Find where the given text appears and provide that cell's center as [x, y] coordinate. 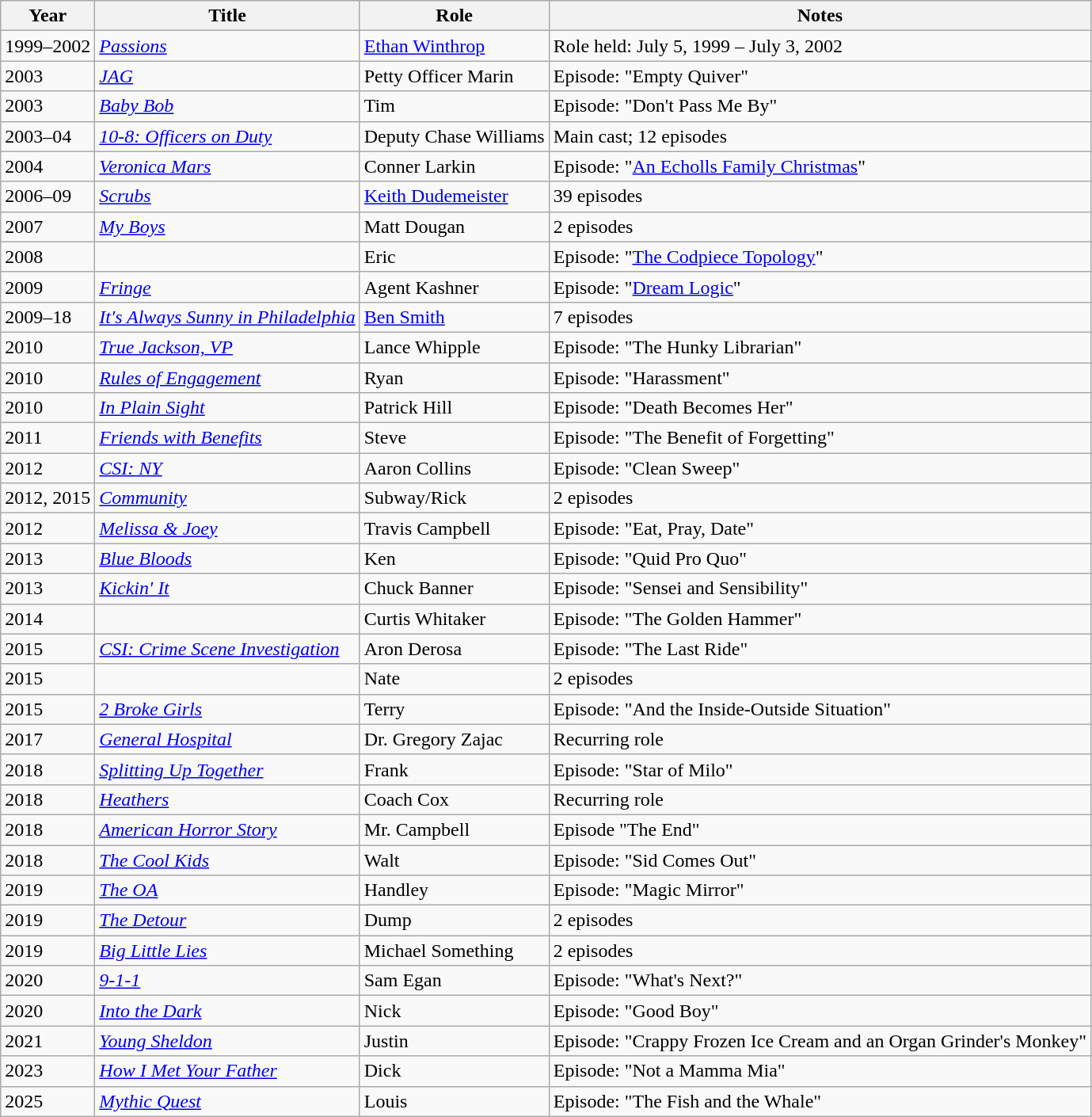
Mr. Campbell [455, 829]
Main cast; 12 episodes [820, 136]
9-1-1 [227, 981]
Year [48, 16]
2007 [48, 227]
7 episodes [820, 317]
General Hospital [227, 739]
Episode: "Magic Mirror" [820, 890]
2003–04 [48, 136]
Matt Dougan [455, 227]
Nate [455, 679]
Episode: "Star of Milo" [820, 769]
Sam Egan [455, 981]
True Jackson, VP [227, 347]
Michael Something [455, 951]
Louis [455, 1101]
Baby Bob [227, 106]
Episode: "Quid Pro Quo" [820, 558]
Role [455, 16]
Terry [455, 709]
Notes [820, 16]
2023 [48, 1071]
Tim [455, 106]
Ryan [455, 378]
Handley [455, 890]
American Horror Story [227, 829]
10-8: Officers on Duty [227, 136]
Dump [455, 921]
Episode: "Sid Comes Out" [820, 860]
Episode: "Not a Mamma Mia" [820, 1071]
Episode: "The Hunky Librarian" [820, 347]
The Detour [227, 921]
Justin [455, 1041]
Keith Dudemeister [455, 196]
Big Little Lies [227, 951]
2021 [48, 1041]
The Cool Kids [227, 860]
Episode: "The Golden Hammer" [820, 619]
The OA [227, 890]
Heathers [227, 799]
It's Always Sunny in Philadelphia [227, 317]
Episode: "And the Inside-Outside Situation" [820, 709]
Ben Smith [455, 317]
Episode: "Death Becomes Her" [820, 408]
Episode: "An Echolls Family Christmas" [820, 166]
2004 [48, 166]
2009 [48, 287]
Episode: "What's Next?" [820, 981]
2 Broke Girls [227, 709]
Episode: "Clean Sweep" [820, 468]
1999–2002 [48, 46]
Dick [455, 1071]
Episode: "The Codpiece Topology" [820, 257]
Curtis Whitaker [455, 619]
Aron Derosa [455, 649]
2006–09 [48, 196]
2008 [48, 257]
Deputy Chase Williams [455, 136]
Scrubs [227, 196]
Friends with Benefits [227, 438]
Nick [455, 1011]
Melissa & Joey [227, 528]
How I Met Your Father [227, 1071]
JAG [227, 76]
Mythic Quest [227, 1101]
Walt [455, 860]
Travis Campbell [455, 528]
Episode: "Harassment" [820, 378]
Young Sheldon [227, 1041]
Episode: "Dream Logic" [820, 287]
CSI: Crime Scene Investigation [227, 649]
Rules of Engagement [227, 378]
Title [227, 16]
2012, 2015 [48, 498]
Episode: "Eat, Pray, Date" [820, 528]
Blue Bloods [227, 558]
Role held: July 5, 1999 – July 3, 2002 [820, 46]
Episode "The End" [820, 829]
Coach Cox [455, 799]
Petty Officer Marin [455, 76]
Steve [455, 438]
Splitting Up Together [227, 769]
Episode: "The Benefit of Forgetting" [820, 438]
Agent Kashner [455, 287]
Dr. Gregory Zajac [455, 739]
Eric [455, 257]
Episode: "Crappy Frozen Ice Cream and an Organ Grinder's Monkey" [820, 1041]
Episode: "Don't Pass Me By" [820, 106]
Chuck Banner [455, 589]
Passions [227, 46]
Lance Whipple [455, 347]
Patrick Hill [455, 408]
Into the Dark [227, 1011]
My Boys [227, 227]
2014 [48, 619]
Frank [455, 769]
2009–18 [48, 317]
Ethan Winthrop [455, 46]
Veronica Mars [227, 166]
Fringe [227, 287]
Episode: "Good Boy" [820, 1011]
39 episodes [820, 196]
2011 [48, 438]
Episode: "The Last Ride" [820, 649]
CSI: NY [227, 468]
2017 [48, 739]
Aaron Collins [455, 468]
Conner Larkin [455, 166]
Community [227, 498]
In Plain Sight [227, 408]
2025 [48, 1101]
Ken [455, 558]
Episode: "Empty Quiver" [820, 76]
Episode: "Sensei and Sensibility" [820, 589]
Kickin' It [227, 589]
Subway/Rick [455, 498]
Episode: "The Fish and the Whale" [820, 1101]
